Pinpoint the cell where the given text exists, returning its (x, y) midpoint coordinate. 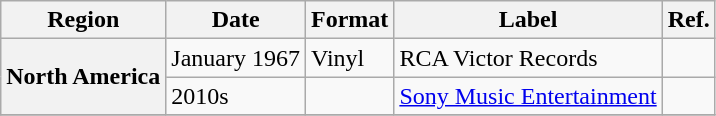
Ref. (688, 20)
Label (528, 20)
North America (84, 77)
Sony Music Entertainment (528, 96)
Region (84, 20)
Vinyl (349, 58)
RCA Victor Records (528, 58)
Format (349, 20)
Date (236, 20)
2010s (236, 96)
January 1967 (236, 58)
